Locate the cell with the specified text and output its [X, Y] center coordinate. 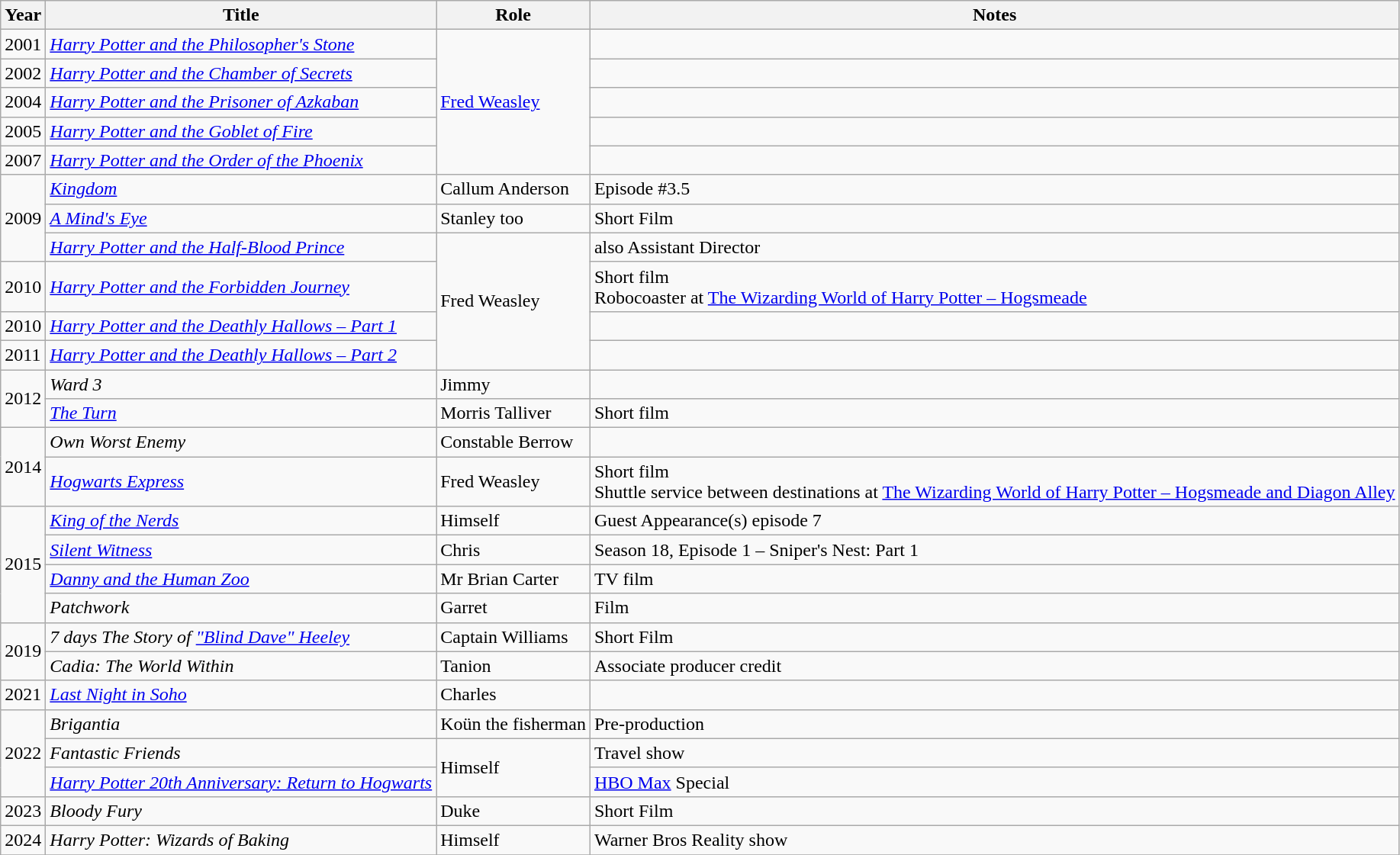
Captain Williams [513, 637]
2014 [23, 467]
2024 [23, 840]
2012 [23, 398]
2005 [23, 131]
Kingdom [241, 189]
Constable Berrow [513, 442]
2022 [23, 753]
A Mind's Eye [241, 218]
TV film [995, 579]
Pre-production [995, 724]
Travel show [995, 753]
also Assistant Director [995, 247]
Last Night in Soho [241, 695]
Bloody Fury [241, 811]
Harry Potter 20th Anniversary: Return to Hogwarts [241, 782]
Harry Potter and the Prisoner of Azkaban [241, 102]
Silent Witness [241, 550]
Title [241, 15]
Film [995, 608]
Duke [513, 811]
Patchwork [241, 608]
7 days The Story of "Blind Dave" Heeley [241, 637]
Koün the fisherman [513, 724]
Short filmShuttle service between destinations at The Wizarding World of Harry Potter – Hogsmeade and Diagon Alley [995, 482]
Harry Potter and the Deathly Hallows – Part 2 [241, 355]
Brigantia [241, 724]
2011 [23, 355]
Hogwarts Express [241, 482]
Warner Bros Reality show [995, 840]
Harry Potter and the Forbidden Journey [241, 287]
Mr Brian Carter [513, 579]
Harry Potter and the Half-Blood Prince [241, 247]
Callum Anderson [513, 189]
Tanion [513, 666]
Cadia: The World Within [241, 666]
Garret [513, 608]
2001 [23, 44]
2004 [23, 102]
King of the Nerds [241, 521]
Short filmRobocoaster at The Wizarding World of Harry Potter – Hogsmeade [995, 287]
Harry Potter: Wizards of Baking [241, 840]
Role [513, 15]
2007 [23, 160]
Harry Potter and the Philosopher's Stone [241, 44]
2023 [23, 811]
Short film [995, 413]
Own Worst Enemy [241, 442]
Harry Potter and the Order of the Phoenix [241, 160]
Ward 3 [241, 384]
2002 [23, 73]
Morris Talliver [513, 413]
Associate producer credit [995, 666]
Guest Appearance(s) episode 7 [995, 521]
Charles [513, 695]
Jimmy [513, 384]
Danny and the Human Zoo [241, 579]
2021 [23, 695]
Episode #3.5 [995, 189]
2019 [23, 651]
Chris [513, 550]
Harry Potter and the Chamber of Secrets [241, 73]
The Turn [241, 413]
Stanley too [513, 218]
Fantastic Friends [241, 753]
2009 [23, 218]
Year [23, 15]
HBO Max Special [995, 782]
Harry Potter and the Goblet of Fire [241, 131]
Harry Potter and the Deathly Hallows – Part 1 [241, 326]
2015 [23, 564]
Notes [995, 15]
Season 18, Episode 1 – Sniper's Nest: Part 1 [995, 550]
